Output the (x, y) coordinate of the center of the cell containing the given text.  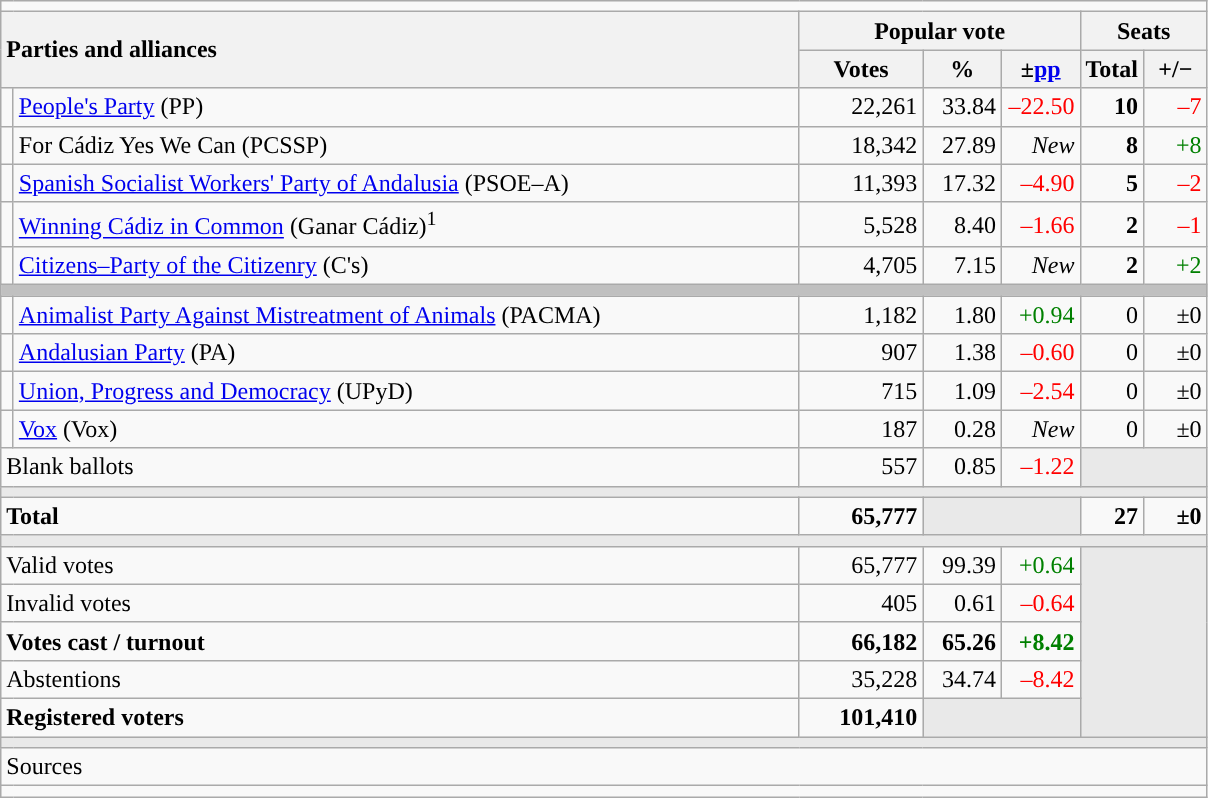
–2.54 (1040, 391)
715 (861, 391)
18,342 (861, 145)
±pp (1040, 69)
1.80 (962, 315)
22,261 (861, 107)
Parties and alliances (400, 50)
Abstentions (400, 679)
Popular vote (940, 31)
557 (861, 467)
0.28 (962, 429)
7.15 (962, 266)
–22.50 (1040, 107)
Votes (861, 69)
1,182 (861, 315)
907 (861, 353)
27.89 (962, 145)
187 (861, 429)
17.32 (962, 183)
Sources (604, 767)
Seats (1144, 31)
–2 (1176, 183)
101,410 (861, 718)
8.40 (962, 224)
% (962, 69)
–7 (1176, 107)
+0.94 (1040, 315)
5 (1112, 183)
27 (1112, 516)
35,228 (861, 679)
–0.64 (1040, 603)
405 (861, 603)
Winning Cádiz in Common (Ganar Cádiz)1 (406, 224)
+0.64 (1040, 565)
–4.90 (1040, 183)
+8.42 (1040, 641)
Invalid votes (400, 603)
34.74 (962, 679)
People's Party (PP) (406, 107)
66,182 (861, 641)
+8 (1176, 145)
4,705 (861, 266)
Spanish Socialist Workers' Party of Andalusia (PSOE–A) (406, 183)
+2 (1176, 266)
0.61 (962, 603)
–1.22 (1040, 467)
10 (1112, 107)
33.84 (962, 107)
5,528 (861, 224)
Animalist Party Against Mistreatment of Animals (PACMA) (406, 315)
1.09 (962, 391)
–0.60 (1040, 353)
Registered voters (400, 718)
–1 (1176, 224)
Union, Progress and Democracy (UPyD) (406, 391)
–1.66 (1040, 224)
+/− (1176, 69)
65.26 (962, 641)
0.85 (962, 467)
Blank ballots (400, 467)
Valid votes (400, 565)
99.39 (962, 565)
Andalusian Party (PA) (406, 353)
Citizens–Party of the Citizenry (C's) (406, 266)
For Cádiz Yes We Can (PCSSP) (406, 145)
1.38 (962, 353)
Vox (Vox) (406, 429)
8 (1112, 145)
Votes cast / turnout (400, 641)
–8.42 (1040, 679)
11,393 (861, 183)
